Output the [X, Y] coordinate of the center of the cell containing the given text.  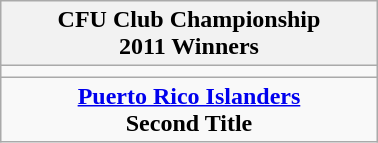
Puerto Rico IslandersSecond Title [189, 110]
CFU Club Championship2011 Winners [189, 34]
